For the text-containing cell, return its midpoint in [X, Y] coordinate format. 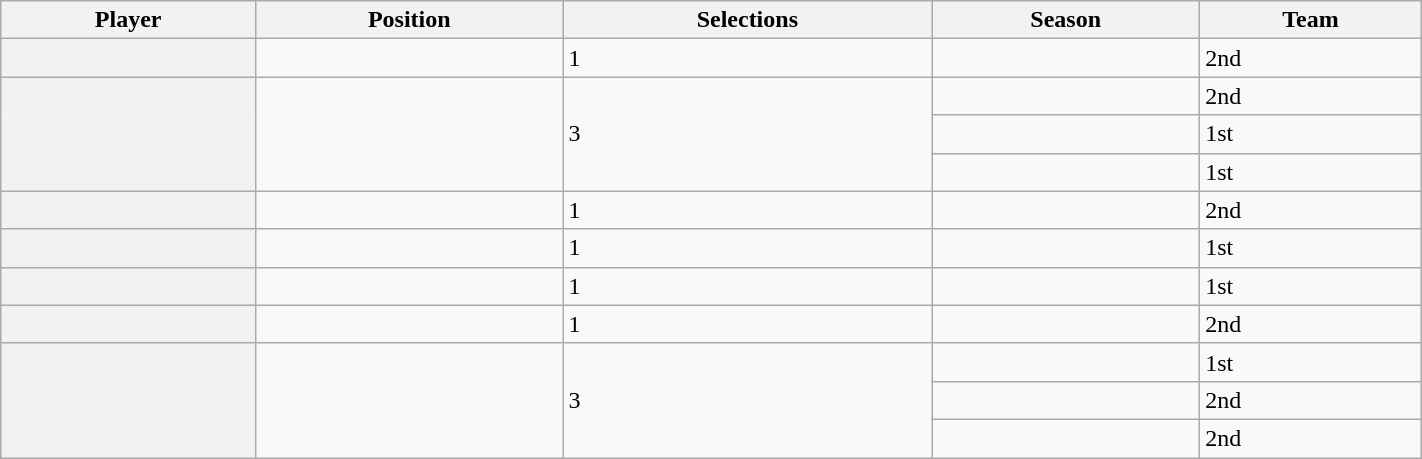
Position [410, 20]
Selections [748, 20]
Team [1311, 20]
Player [128, 20]
Season [1066, 20]
